Scan for the cell matching the given text and deliver its (x, y) coordinate at center. 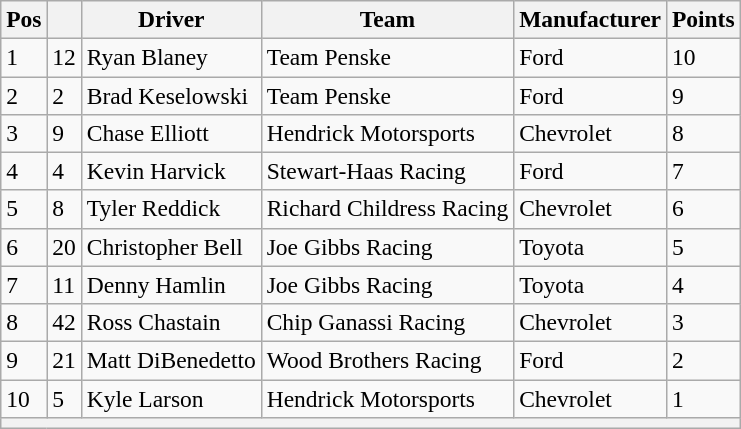
Wood Brothers Racing (387, 360)
42 (64, 322)
Tyler Reddick (171, 209)
11 (64, 285)
Brad Keselowski (171, 95)
Points (703, 19)
Driver (171, 19)
21 (64, 360)
12 (64, 57)
Ryan Blaney (171, 57)
Kevin Harvick (171, 171)
Christopher Bell (171, 247)
Team (387, 19)
Ross Chastain (171, 322)
Kyle Larson (171, 398)
Matt DiBenedetto (171, 360)
Chip Ganassi Racing (387, 322)
Manufacturer (590, 19)
Pos (24, 19)
Richard Childress Racing (387, 209)
Denny Hamlin (171, 285)
Stewart-Haas Racing (387, 171)
20 (64, 247)
Chase Elliott (171, 133)
